Provide the [x, y] coordinate of the cell's center where the given text is located.  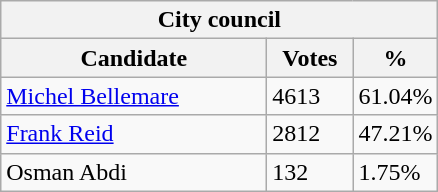
2812 [310, 134]
Votes [310, 58]
4613 [310, 96]
Candidate [134, 58]
Osman Abdi [134, 172]
Michel Bellemare [134, 96]
City council [220, 20]
% [396, 58]
Frank Reid [134, 134]
1.75% [396, 172]
61.04% [396, 96]
132 [310, 172]
47.21% [396, 134]
